Capture the cell that displays the provided text and extract its (x, y) central coordinate. 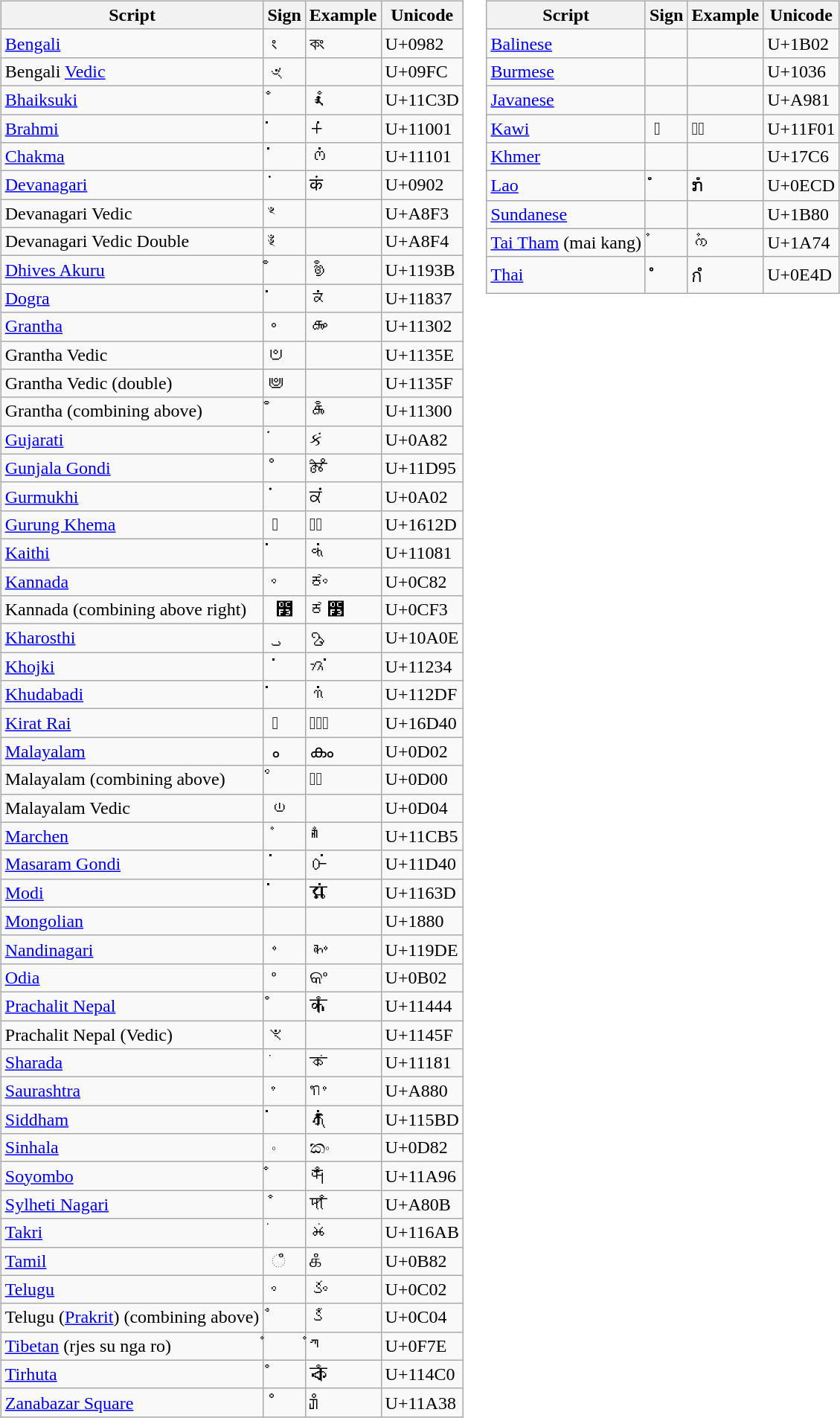
Telugu (Prakrit) (combining above) (132, 1318)
കഀ (343, 780)
Grantha (combining above) (132, 411)
U+0B82 (422, 1261)
Khmer (566, 157)
U+A8F4 (422, 242)
Lao (566, 186)
ೳ (284, 610)
𑂁 (284, 553)
Bengali (132, 43)
ං (284, 1148)
Gunjala Gondi (132, 468)
U+A981 (801, 100)
Zanabazar Square (132, 1402)
ꢀ (284, 1091)
Grantha Vedic (double) (132, 383)
𑨋𑨸 (343, 1402)
𑠷 (284, 298)
ഄ (284, 808)
Prachalit Nepal (132, 1006)
Tamil (132, 1261)
U+11444 (422, 1006)
ং (284, 43)
ໍ (666, 186)
𐨐𐨎 (343, 638)
U+1B80 (801, 214)
U+115BD (422, 1120)
𑑄 (284, 1006)
U+0B02 (422, 978)
U+09FC (422, 71)
Tibetan (rjes su nga ro) (132, 1346)
U+11300 (422, 411)
Gurung Khema (132, 524)
U+0A82 (422, 440)
કં (343, 440)
𑆁 (284, 1063)
U+0902 (422, 185)
𑠊𑠷 (343, 298)
Sharada (132, 1063)
𑪖 (284, 1176)
Thai (566, 275)
U+0D00 (422, 780)
U+1135E (422, 355)
Siddham (132, 1120)
𑑟 (284, 1035)
𑈈𑈴 (343, 667)
𑲵 (284, 836)
ਕਂ (343, 496)
U+11A96 (422, 1176)
කං (343, 1148)
𑴌𑵀 (343, 864)
Gujarati (132, 440)
U+11CB5 (422, 836)
ཾ (284, 1346)
𑀁 (284, 129)
𑆑𑆁 (343, 1063)
Dhives Akuru (132, 270)
U+1612D (422, 524)
U+0D04 (422, 808)
𑌕𑌂 (343, 327)
ਂ (284, 496)
Kharosthi (132, 638)
கஂ (343, 1261)
Devanagari (132, 185)
ఄ (284, 1318)
U+1036 (801, 71)
कं (343, 185)
𑰎𑰽 (343, 100)
Malayalam (combining above) (132, 780)
ᩴ (666, 243)
U+A80B (422, 1204)
U+0D82 (422, 1148)
U+114C0 (422, 1374)
ं (284, 185)
𑚫 (284, 1233)
U+11837 (422, 298)
Devanagari Vedic (132, 214)
Grantha (132, 327)
U+16D40 (422, 723)
കം (343, 751)
◌ஂ (284, 1261)
U+0C02 (422, 1289)
𖵀 (284, 723)
కం (343, 1289)
𑌀 (284, 411)
U+1193B (422, 270)
Khojki (132, 667)
U+17C6 (801, 157)
ꠋ (284, 1204)
Devanagari Vedic Double (132, 242)
U+0F7E (422, 1346)
ᨠᩴ (725, 243)
Takri (132, 1233)
U+1145F (422, 1035)
ৼ (284, 71)
𑱲𑲵 (343, 836)
ଂ (284, 978)
U+112DF (422, 695)
Kannada (132, 581)
กํ (725, 275)
𑍞 (284, 355)
𑄁 (284, 157)
Brahmi (132, 129)
U+116AB (422, 1233)
ં (284, 440)
𑈴 (284, 667)
ಂ (284, 581)
𑶕 (284, 468)
Nandinagari (132, 949)
Telugu (132, 1289)
𑼒𑼁 (725, 129)
Bhaiksuki (132, 100)
𑩜𑪖 (343, 1176)
ഀ (284, 780)
𑀓𑀁 (343, 129)
𑊺𑋟 (343, 695)
U+1880 (422, 921)
U+0CF3 (422, 610)
𑤻 (284, 270)
ಕೳ (343, 610)
ກໍ (725, 186)
Soyombo (132, 1176)
U+1A74 (801, 243)
Prachalit Nepal (Vedic) (132, 1035)
Kawi (566, 129)
Kirat Rai (132, 723)
U+0ECD (801, 186)
𑵀 (284, 864)
U+11D40 (422, 864)
U+0982 (422, 43)
𑐎𑑄 (343, 1006)
U+11A38 (422, 1402)
𑦮𑧞 (343, 949)
𑋟 (284, 695)
𑂍𑂁 (343, 553)
କଂ (343, 978)
Dogra (132, 298)
U+0D02 (422, 751)
Saurashtra (132, 1091)
ꢒꢀ (343, 1091)
𑌕𑌀 (343, 411)
U+1B02 (801, 43)
U+A880 (422, 1091)
Gurmukhi (132, 496)
Kannada (combining above right) (132, 610)
Sylheti Nagari (132, 1204)
Bengali Vedic (132, 71)
𑖎𑖽 (343, 1120)
Khudabadi (132, 695)
Kaithi (132, 553)
Malayalam (132, 751)
𖄁𖄭 (343, 524)
U+0E4D (801, 275)
U+11D95 (422, 468)
𑵱𑶕 (343, 468)
Marchen (132, 836)
U+11234 (422, 667)
ಕಂ (343, 581)
𑧞 (284, 949)
U+119DE (422, 949)
Modi (132, 893)
ꠇꠋ (343, 1204)
U+1135F (422, 383)
U+1163D (422, 893)
Masaram Gondi (132, 864)
U+11081 (422, 553)
𑰽 (284, 100)
ํ (666, 275)
U+11302 (422, 327)
Javanese (566, 100)
ం (284, 1289)
𑘎𑘽 (343, 893)
U+0C04 (422, 1318)
𑓀 (284, 1374)
U+11181 (422, 1063)
ꣴ (284, 242)
Tirhuta (132, 1374)
ꣳ (284, 214)
Sinhala (132, 1148)
𑚊𑚫 (343, 1233)
কং (343, 43)
U+0A02 (422, 496)
𑼁 (666, 129)
Sundanese (566, 214)
𑄇𑄁 (343, 157)
U+10A0E (422, 638)
𑨸 (284, 1402)
𑌂 (284, 327)
ം (284, 751)
𖵛𖵣𖵀 (343, 723)
U+A8F3 (422, 214)
𑘽 (284, 893)
U+11F01 (801, 129)
Burmese (566, 71)
𑤌𑤻 (343, 270)
𑖽 (284, 1120)
𑒏𑓀 (343, 1374)
Balinese (566, 43)
U+11C3D (422, 100)
U+11101 (422, 157)
𐨎 (284, 638)
U+11001 (422, 129)
Mongolian (132, 921)
Chakma (132, 157)
Malayalam Vedic (132, 808)
Grantha Vedic (132, 355)
ཀཾ (343, 1346)
𖄭 (284, 524)
U+0C82 (422, 581)
Tai Tham (mai kang) (566, 243)
𑍟 (284, 383)
కఄ (343, 1318)
Odia (132, 978)
